Output the (x, y) coordinate of the center of the cell containing the given text.  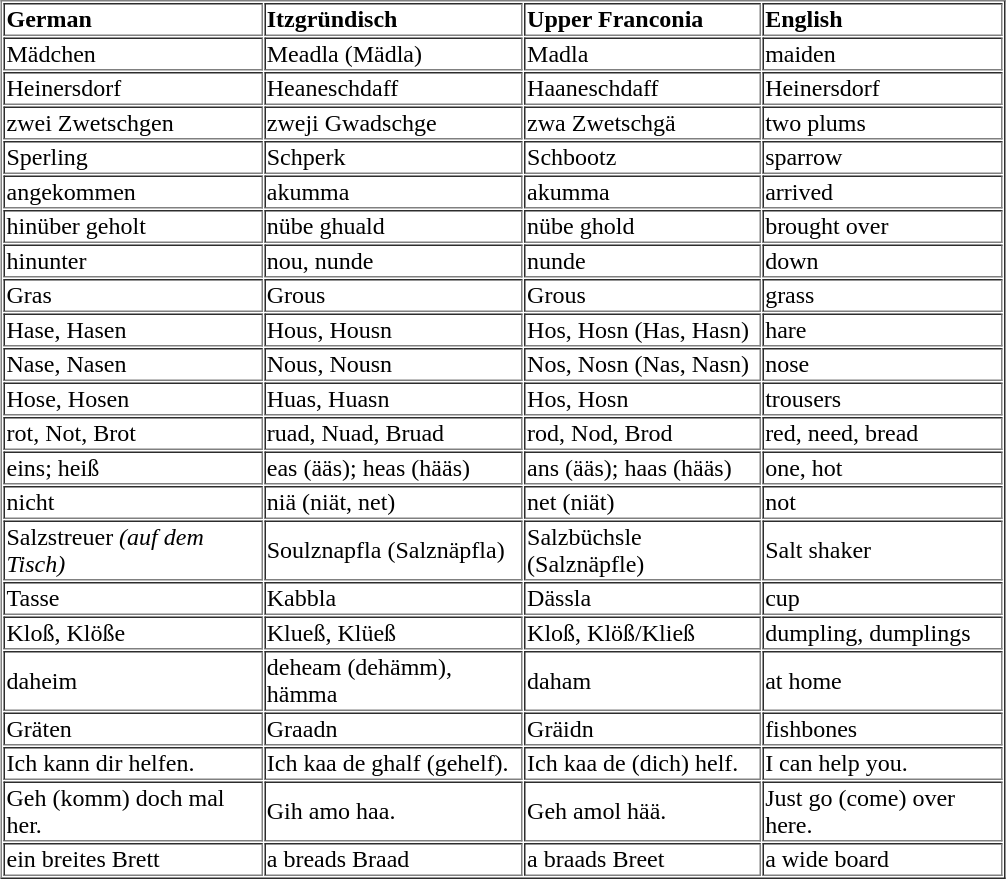
Graadn (394, 728)
red, need, bread (882, 434)
not (882, 502)
zweji Gwadschge (394, 122)
Gräidn (642, 728)
I can help you. (882, 764)
dumpling, dumplings (882, 632)
grass (882, 296)
arrived (882, 192)
a wide board (882, 860)
angekommen (134, 192)
ruad, Nuad, Bruad (394, 434)
brought over (882, 226)
zwa Zwetschgä (642, 122)
net (niät) (642, 502)
nose (882, 364)
Tasse (134, 598)
two plums (882, 122)
nou, nunde (394, 260)
Soulznapfla (Salznäpfla) (394, 550)
a braads Breet (642, 860)
Hase, Hasen (134, 330)
Nase, Nasen (134, 364)
Heaneschdaff (394, 88)
nicht (134, 502)
Hos, Hosn (642, 398)
maiden (882, 54)
Just go (come) over here. (882, 812)
Hous, Housn (394, 330)
a breads Braad (394, 860)
Schperk (394, 158)
Sperling (134, 158)
Ich kann dir helfen. (134, 764)
Kloß, Klöß/Kließ (642, 632)
ans (ääs); haas (hääs) (642, 468)
Mädchen (134, 54)
Gras (134, 296)
zwei Zwetschgen (134, 122)
hare (882, 330)
eas (ääs); heas (hääs) (394, 468)
rot, Not, Brot (134, 434)
Salzstreuer (auf dem Tisch) (134, 550)
fishbones (882, 728)
Geh amol hää. (642, 812)
Schbootz (642, 158)
Salt shaker (882, 550)
trousers (882, 398)
nübe ghuald (394, 226)
Haaneschdaff (642, 88)
ein breites Brett (134, 860)
sparrow (882, 158)
nunde (642, 260)
daheim (134, 681)
Ich kaa de (dich) helf. (642, 764)
Salzbüchsle (Salznäpfle) (642, 550)
rod, Nod, Brod (642, 434)
daham (642, 681)
cup (882, 598)
Gräten (134, 728)
Kloß, Klöße (134, 632)
Meadla (Mädla) (394, 54)
English (882, 20)
deheam (dehämm), hämma (394, 681)
Hose, Hosen (134, 398)
Ich kaa de ghalf (gehelf). (394, 764)
Upper Franconia (642, 20)
Itzgründisch (394, 20)
Gih amo haa. (394, 812)
Geh (komm) doch mal her. (134, 812)
Klueß, Klüeß (394, 632)
hinüber geholt (134, 226)
one, hot (882, 468)
German (134, 20)
down (882, 260)
Kabbla (394, 598)
nübe ghold (642, 226)
Nous, Nousn (394, 364)
Hos, Hosn (Has, Hasn) (642, 330)
at home (882, 681)
Madla (642, 54)
eins; heiß (134, 468)
Nos, Nosn (Nas, Nasn) (642, 364)
hinunter (134, 260)
niä (niät, net) (394, 502)
Huas, Huasn (394, 398)
Dässla (642, 598)
